Output the [x, y] coordinate of the center of the cell containing the given text.  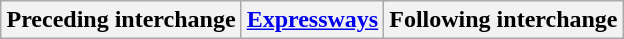
Preceding interchange [121, 20]
Following interchange [504, 20]
Expressways [312, 20]
